For the text-containing cell, return its midpoint in (X, Y) coordinate format. 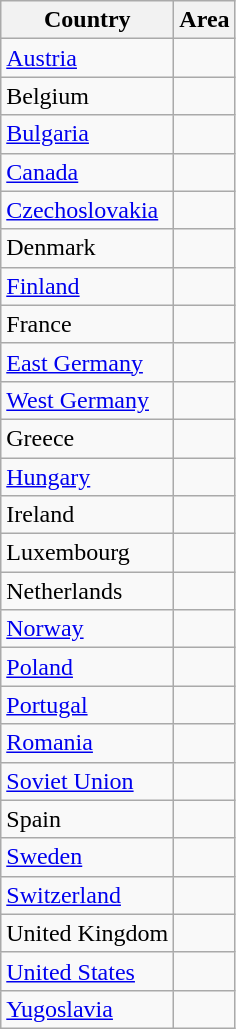
Finland (88, 286)
Soviet Union (88, 781)
United Kingdom (88, 933)
Spain (88, 819)
Sweden (88, 857)
Luxembourg (88, 553)
United States (88, 971)
Hungary (88, 477)
Czechoslovakia (88, 210)
Country (88, 20)
Bulgaria (88, 134)
Greece (88, 438)
Norway (88, 629)
France (88, 324)
Yugoslavia (88, 1009)
Romania (88, 743)
Portugal (88, 705)
Austria (88, 58)
West Germany (88, 400)
Denmark (88, 248)
Poland (88, 667)
East Germany (88, 362)
Canada (88, 172)
Belgium (88, 96)
Switzerland (88, 895)
Netherlands (88, 591)
Ireland (88, 515)
Area (204, 20)
